Return (X, Y) of the center of cell containing provided text 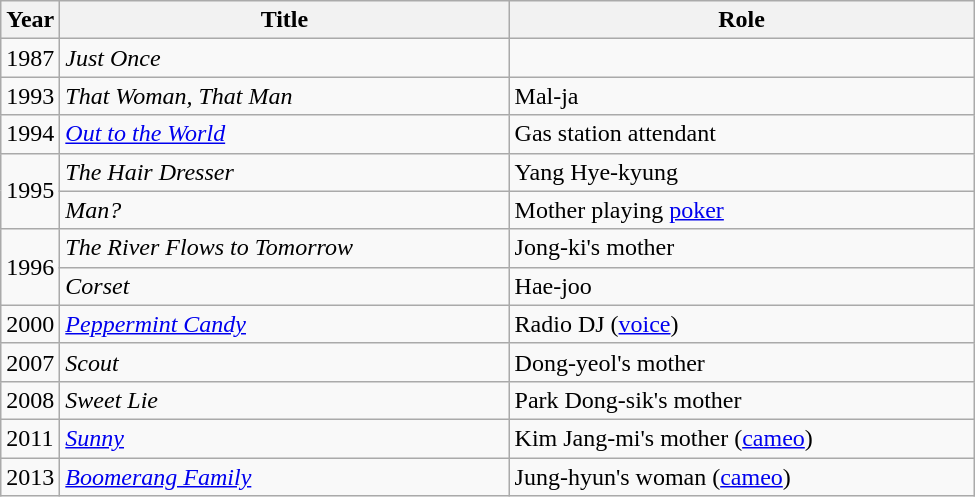
Park Dong-sik's mother (742, 400)
1987 (30, 58)
Out to the World (284, 134)
Kim Jang-mi's mother (cameo) (742, 438)
2008 (30, 400)
Sunny (284, 438)
Radio DJ (voice) (742, 324)
Year (30, 20)
Yang Hye-kyung (742, 172)
Mal-ja (742, 96)
Boomerang Family (284, 477)
1994 (30, 134)
Gas station attendant (742, 134)
1996 (30, 267)
Just Once (284, 58)
2011 (30, 438)
2007 (30, 362)
1995 (30, 191)
Title (284, 20)
Dong-yeol's mother (742, 362)
Mother playing poker (742, 210)
2013 (30, 477)
That Woman, That Man (284, 96)
Peppermint Candy (284, 324)
The River Flows to Tomorrow (284, 248)
Sweet Lie (284, 400)
2000 (30, 324)
1993 (30, 96)
Role (742, 20)
Hae-joo (742, 286)
Scout (284, 362)
The Hair Dresser (284, 172)
Jong-ki's mother (742, 248)
Man? (284, 210)
Jung-hyun's woman (cameo) (742, 477)
Corset (284, 286)
